Return the [X, Y] coordinate for the center point of the cell that contains the specified text.  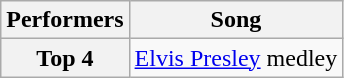
Song [236, 20]
Performers [65, 20]
Top 4 [65, 58]
Elvis Presley medley [236, 58]
